Extract the [x, y] coordinate from the center of the cell holding the provided text.  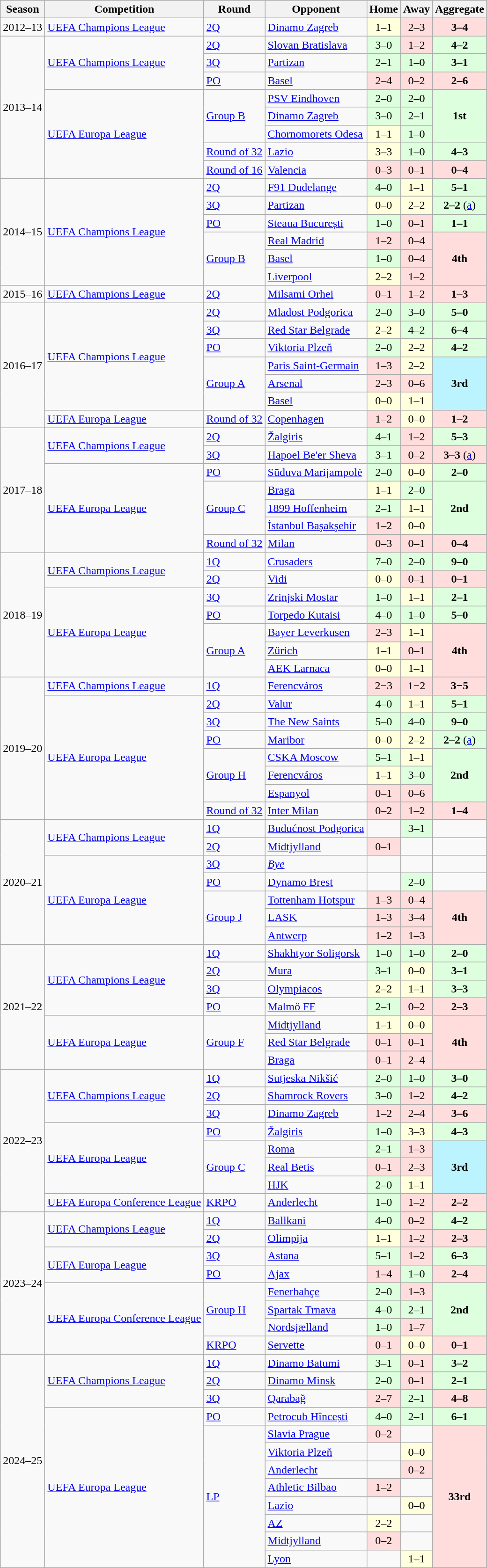
Opponent [316, 9]
2016–17 [22, 365]
Servette [316, 1345]
Crusaders [316, 562]
Season [22, 9]
2012–13 [22, 27]
Real Betis [316, 1167]
1st [459, 116]
LASK [316, 918]
2−3 [384, 686]
1899 Hoffenheim [316, 508]
33rd [459, 1496]
Competition [125, 9]
2014–15 [22, 232]
İstanbul Başakşehir [316, 526]
Shakhtyor Soligorsk [316, 953]
F91 Dudelange [316, 187]
Espanyol [316, 793]
Ajax [316, 1274]
Dinamo Batumi [316, 1363]
Shamrock Rovers [316, 1096]
Milsami Orhei [316, 294]
2020–21 [22, 882]
4–8 [459, 1399]
Maribor [316, 739]
Milan [316, 544]
Zrinjski Mostar [316, 597]
Group J [234, 918]
Zürich [316, 650]
2022–23 [22, 1140]
6–4 [459, 330]
Home [384, 9]
Hapoel Be'er Sheva [316, 454]
Qarabağ [316, 1399]
LP [234, 1496]
Round [234, 9]
2013–14 [22, 107]
Nordsjælland [316, 1327]
PSV Eindhoven [316, 98]
3–2 [459, 1363]
7–0 [384, 562]
Ballkani [316, 1220]
2024–25 [22, 1461]
3–3 (a) [459, 454]
Olympiacos [316, 989]
Sutjeska Nikšić [316, 1078]
Olimpija [316, 1238]
2017–18 [22, 490]
Valur [316, 704]
Away [416, 9]
Torpedo Kutaisi [316, 615]
2018–19 [22, 615]
Copenhagen [316, 419]
Steaua București [316, 223]
Dinamo Minsk [316, 1381]
Vidi [316, 579]
Inter Milan [316, 811]
Lyon [316, 1559]
Fenerbahçe [316, 1291]
Malmö FF [316, 1006]
6–1 [459, 1416]
Dynamo Brest [316, 882]
The New Saints [316, 722]
Round of 16 [234, 169]
Real Madrid [316, 241]
Valencia [316, 169]
Paris Saint-Germain [316, 365]
Mladost Podgorica [316, 312]
Budućnost Podgorica [316, 829]
Roma [316, 1149]
Chornomorets Odesa [316, 134]
Slavia Prague [316, 1434]
2015–16 [22, 294]
HJK [316, 1185]
AEK Larnaca [316, 668]
Bayer Leverkusen [316, 633]
AZ [316, 1523]
2023–24 [22, 1283]
3–6 [459, 1114]
4–1 [384, 437]
1−2 [416, 686]
Slovan Bratislava [316, 45]
Arsenal [316, 383]
2019–20 [22, 748]
Athletic Bilbao [316, 1488]
Mura [316, 971]
Petrocub Hîncești [316, 1416]
Group F [234, 1042]
2–7 [384, 1399]
Antwerp [316, 935]
2021–22 [22, 1006]
Aggregate [459, 9]
1–7 [416, 1327]
Bye [316, 864]
2–6 [459, 80]
Tottenham Hotspur [316, 900]
Spartak Trnava [316, 1309]
Liverpool [316, 277]
3−5 [459, 686]
Astana [316, 1256]
Sūduva Marijampolė [316, 472]
CSKA Moscow [316, 757]
6–3 [459, 1256]
5–3 [459, 437]
